Locate the cell with the specified text and output its [x, y] center coordinate. 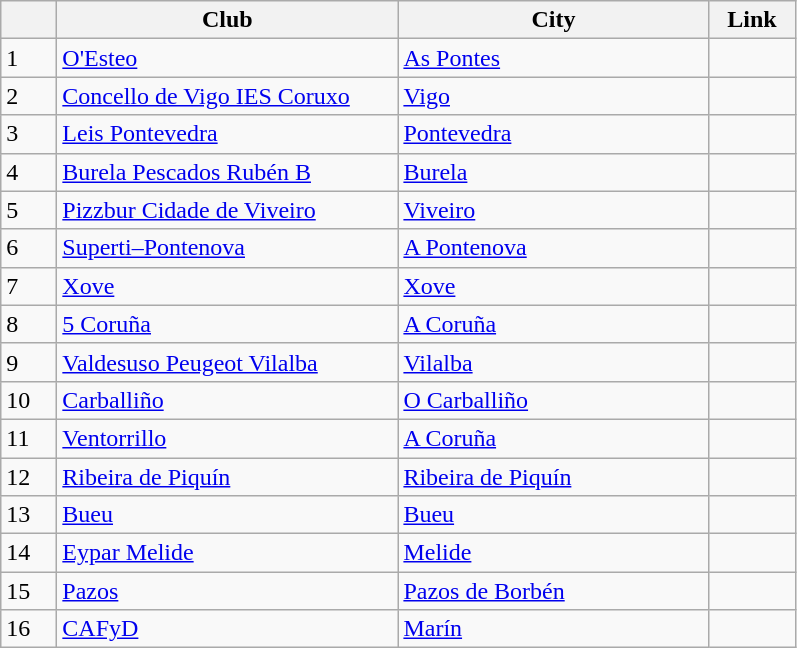
Pontevedra [554, 134]
6 [29, 248]
Leis Pontevedra [228, 134]
9 [29, 362]
Vigo [554, 96]
CAFyD [228, 629]
As Pontes [554, 58]
16 [29, 629]
Ventorrillo [228, 438]
5 [29, 210]
Carballiño [228, 400]
8 [29, 324]
Pazos de Borbén [554, 591]
Melide [554, 553]
13 [29, 515]
Superti–Pontenova [228, 248]
City [554, 20]
Viveiro [554, 210]
Vilalba [554, 362]
4 [29, 172]
O'Esteo [228, 58]
3 [29, 134]
15 [29, 591]
11 [29, 438]
12 [29, 477]
A Pontenova [554, 248]
Marín [554, 629]
10 [29, 400]
Link [752, 20]
14 [29, 553]
Concello de Vigo IES Coruxo [228, 96]
7 [29, 286]
Valdesuso Peugeot Vilalba [228, 362]
Pazos [228, 591]
Burela [554, 172]
5 Coruña [228, 324]
Eypar Melide [228, 553]
Burela Pescados Rubén B [228, 172]
1 [29, 58]
2 [29, 96]
O Carballiño [554, 400]
Club [228, 20]
Pizzbur Cidade de Viveiro [228, 210]
